From the cell containing the given text, extract its center point as (X, Y) coordinate. 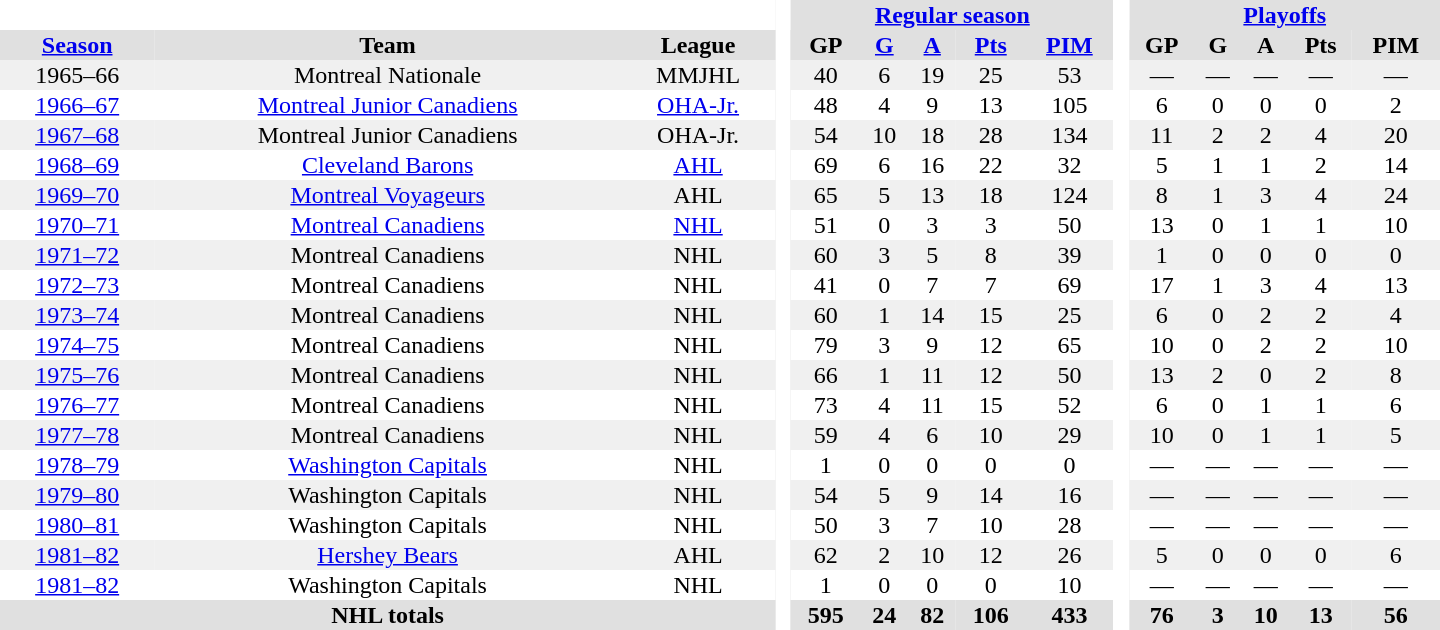
52 (1069, 405)
40 (826, 75)
1980–81 (77, 525)
20 (1396, 135)
1977–78 (77, 435)
433 (1069, 615)
1979–80 (77, 495)
Season (77, 45)
82 (932, 615)
Playoffs (1284, 15)
62 (826, 555)
1972–73 (77, 285)
26 (1069, 555)
79 (826, 345)
Team (388, 45)
32 (1069, 165)
MMJHL (698, 75)
1970–71 (77, 225)
17 (1161, 285)
1969–70 (77, 195)
1967–68 (77, 135)
Hershey Bears (388, 555)
73 (826, 405)
1966–67 (77, 105)
Montreal Voyageurs (388, 195)
105 (1069, 105)
41 (826, 285)
Regular season (952, 15)
124 (1069, 195)
76 (1161, 615)
1973–74 (77, 315)
League (698, 45)
NHL totals (388, 615)
1978–79 (77, 465)
1975–76 (77, 375)
1968–69 (77, 165)
1976–77 (77, 405)
22 (990, 165)
59 (826, 435)
51 (826, 225)
595 (826, 615)
66 (826, 375)
Montreal Nationale (388, 75)
Cleveland Barons (388, 165)
48 (826, 105)
1965–66 (77, 75)
56 (1396, 615)
106 (990, 615)
29 (1069, 435)
134 (1069, 135)
39 (1069, 255)
1971–72 (77, 255)
53 (1069, 75)
1974–75 (77, 345)
19 (932, 75)
